Identify which cell holds the provided text, then report its [X, Y] central coordinate. 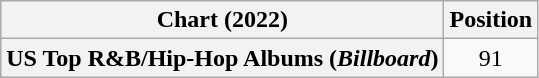
91 [491, 58]
US Top R&B/Hip-Hop Albums (Billboard) [222, 58]
Chart (2022) [222, 20]
Position [491, 20]
